Identify which cell holds the provided text, then report its (X, Y) central coordinate. 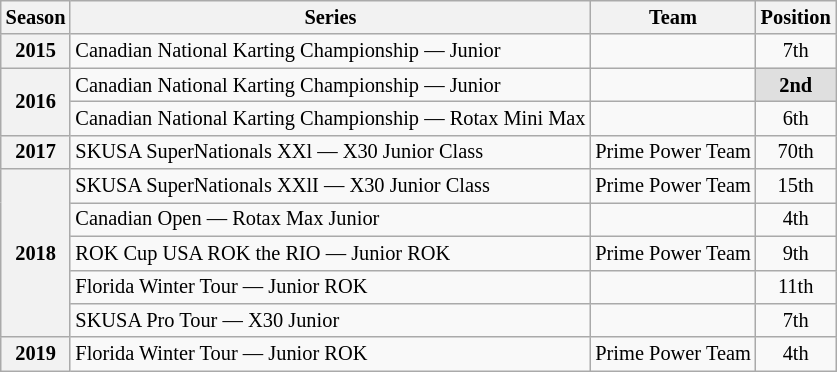
2016 (36, 102)
Canadian National Karting Championship — Rotax Mini Max (330, 118)
2019 (36, 354)
2015 (36, 51)
Season (36, 17)
SKUSA SuperNationals XXlI — X30 Junior Class (330, 186)
70th (796, 152)
ROK Cup USA ROK the RIO — Junior ROK (330, 253)
2nd (796, 85)
11th (796, 287)
SKUSA SuperNationals XXl — X30 Junior Class (330, 152)
2017 (36, 152)
Position (796, 17)
9th (796, 253)
SKUSA Pro Tour — X30 Junior (330, 320)
Team (672, 17)
Series (330, 17)
2018 (36, 253)
6th (796, 118)
Canadian Open — Rotax Max Junior (330, 219)
15th (796, 186)
